Pinpoint the cell where the given text exists, returning its [X, Y] midpoint coordinate. 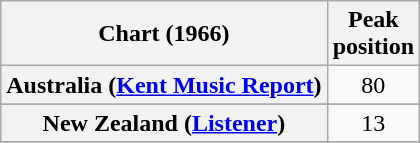
80 [373, 85]
13 [373, 123]
Chart (1966) [164, 34]
Peakposition [373, 34]
Australia (Kent Music Report) [164, 85]
New Zealand (Listener) [164, 123]
